Return the [x, y] coordinate for the center point of the cell that contains the specified text.  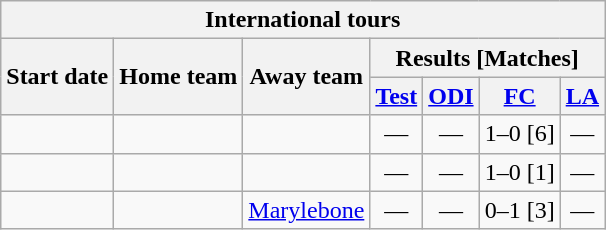
1–0 [1] [520, 172]
Home team [178, 77]
Start date [58, 77]
International tours [303, 20]
Away team [306, 77]
Test [396, 96]
Marylebone [306, 210]
FC [520, 96]
ODI [451, 96]
1–0 [6] [520, 134]
Results [Matches] [488, 58]
0–1 [3] [520, 210]
LA [582, 96]
